Provide the (x, y) coordinate of the cell's center where the given text is located.  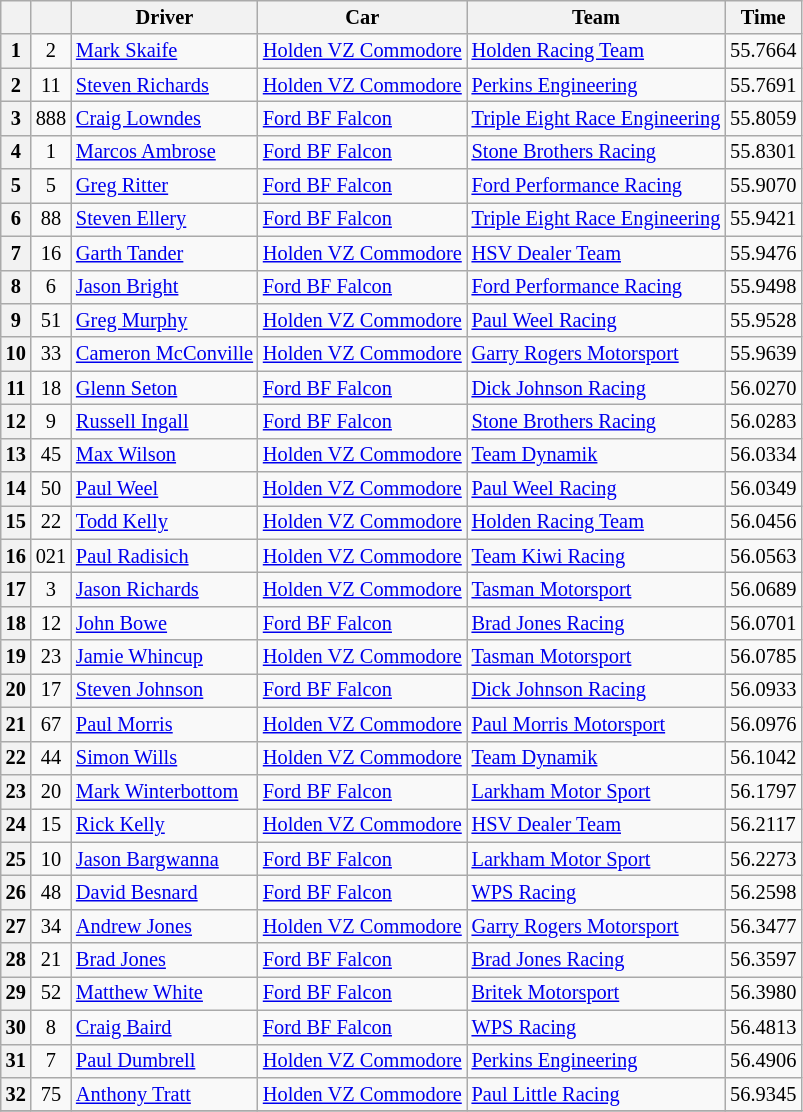
45 (51, 455)
Rick Kelly (164, 825)
67 (51, 724)
55.9070 (763, 186)
56.0349 (763, 489)
56.0785 (763, 657)
Greg Ritter (164, 186)
56.0701 (763, 623)
56.0933 (763, 690)
Britek Motorsport (596, 993)
Team (596, 17)
Time (763, 17)
56.3597 (763, 960)
Simon Wills (164, 758)
52 (51, 993)
56.3477 (763, 926)
29 (16, 993)
56.4906 (763, 1061)
Anthony Tratt (164, 1094)
Driver (164, 17)
Garth Tander (164, 253)
Car (362, 17)
31 (16, 1061)
26 (16, 892)
56.1797 (763, 791)
4 (16, 152)
55.7664 (763, 51)
Steven Richards (164, 85)
56.0334 (763, 455)
888 (51, 118)
55.9498 (763, 287)
50 (51, 489)
John Bowe (164, 623)
56.0563 (763, 556)
44 (51, 758)
55.8059 (763, 118)
55.9476 (763, 253)
14 (16, 489)
56.0270 (763, 388)
David Besnard (164, 892)
Craig Baird (164, 1027)
Todd Kelly (164, 522)
56.0689 (763, 589)
55.8301 (763, 152)
Craig Lowndes (164, 118)
Greg Murphy (164, 320)
Paul Radisich (164, 556)
56.2598 (763, 892)
Russell Ingall (164, 421)
Mark Winterbottom (164, 791)
88 (51, 219)
56.0456 (763, 522)
56.0283 (763, 421)
56.4813 (763, 1027)
56.0976 (763, 724)
19 (16, 657)
Mark Skaife (164, 51)
Glenn Seton (164, 388)
27 (16, 926)
56.1042 (763, 758)
Brad Jones (164, 960)
Matthew White (164, 993)
Jamie Whincup (164, 657)
24 (16, 825)
Jason Richards (164, 589)
55.9528 (763, 320)
13 (16, 455)
48 (51, 892)
75 (51, 1094)
Jason Bright (164, 287)
Jason Bargwanna (164, 859)
Andrew Jones (164, 926)
021 (51, 556)
55.9421 (763, 219)
56.2117 (763, 825)
Cameron McConville (164, 354)
Paul Dumbrell (164, 1061)
Paul Little Racing (596, 1094)
Max Wilson (164, 455)
55.9639 (763, 354)
28 (16, 960)
Paul Morris (164, 724)
56.3980 (763, 993)
30 (16, 1027)
Marcos Ambrose (164, 152)
51 (51, 320)
Team Kiwi Racing (596, 556)
Paul Weel (164, 489)
33 (51, 354)
34 (51, 926)
56.2273 (763, 859)
32 (16, 1094)
56.9345 (763, 1094)
Steven Johnson (164, 690)
25 (16, 859)
55.7691 (763, 85)
Steven Ellery (164, 219)
Paul Morris Motorsport (596, 724)
